Locate the cell with the specified text and output its [x, y] center coordinate. 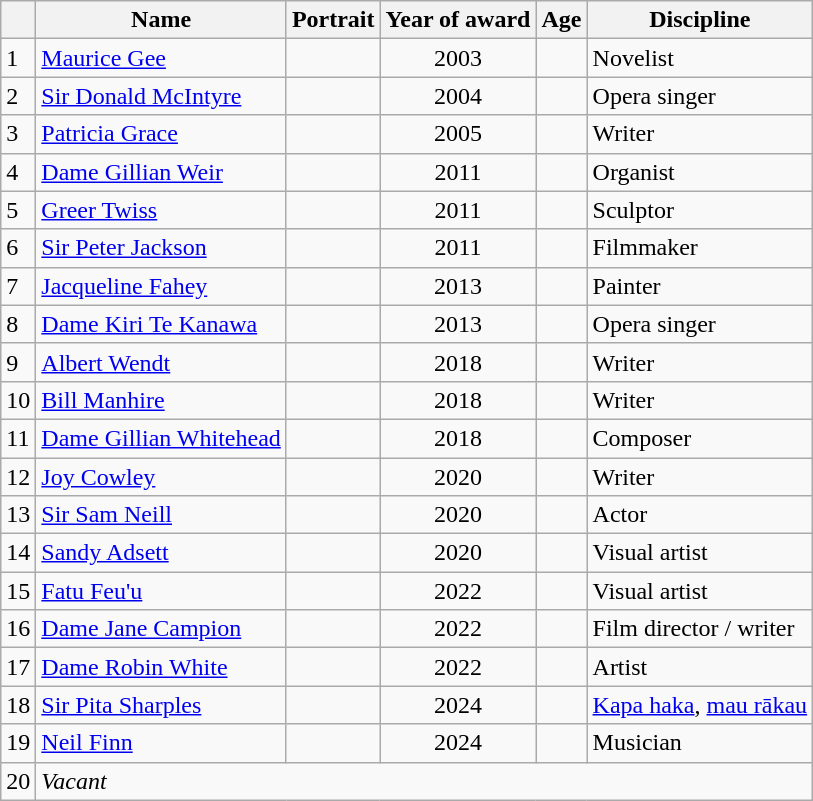
13 [18, 515]
Sandy Adsett [162, 553]
3 [18, 134]
4 [18, 172]
Organist [700, 172]
18 [18, 705]
6 [18, 248]
Sir Peter Jackson [162, 248]
Greer Twiss [162, 210]
20 [18, 781]
Neil Finn [162, 743]
Painter [700, 286]
Year of award [458, 20]
Vacant [424, 781]
Dame Gillian Weir [162, 172]
Patricia Grace [162, 134]
Joy Cowley [162, 477]
1 [18, 58]
Artist [700, 667]
19 [18, 743]
Filmmaker [700, 248]
2003 [458, 58]
Fatu Feu'u [162, 591]
5 [18, 210]
Musician [700, 743]
Sir Donald McIntyre [162, 96]
Jacqueline Fahey [162, 286]
Albert Wendt [162, 362]
Film director / writer [700, 629]
9 [18, 362]
2004 [458, 96]
Novelist [700, 58]
14 [18, 553]
12 [18, 477]
10 [18, 400]
17 [18, 667]
Discipline [700, 20]
15 [18, 591]
2 [18, 96]
Maurice Gee [162, 58]
Actor [700, 515]
8 [18, 324]
Sir Pita Sharples [162, 705]
Dame Kiri Te Kanawa [162, 324]
Name [162, 20]
Portrait [333, 20]
11 [18, 438]
Dame Gillian Whitehead [162, 438]
Dame Jane Campion [162, 629]
2005 [458, 134]
7 [18, 286]
Dame Robin White [162, 667]
Age [562, 20]
16 [18, 629]
Sculptor [700, 210]
Composer [700, 438]
Kapa haka, mau rākau [700, 705]
Sir Sam Neill [162, 515]
Bill Manhire [162, 400]
